Pinpoint the cell where the given text exists, returning its [x, y] midpoint coordinate. 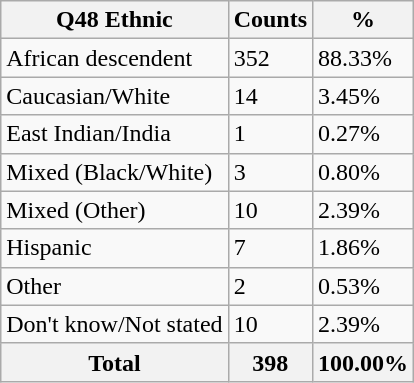
Hispanic [114, 248]
0.27% [364, 134]
Caucasian/White [114, 96]
Q48 Ethnic [114, 20]
3.45% [364, 96]
Counts [270, 20]
88.33% [364, 58]
Don't know/Not stated [114, 324]
% [364, 20]
East Indian/India [114, 134]
Total [114, 362]
0.53% [364, 286]
Mixed (Other) [114, 210]
Mixed (Black/White) [114, 172]
398 [270, 362]
0.80% [364, 172]
1.86% [364, 248]
7 [270, 248]
1 [270, 134]
3 [270, 172]
2 [270, 286]
14 [270, 96]
Other [114, 286]
100.00% [364, 362]
African descendent [114, 58]
352 [270, 58]
